Detect which cell encompasses the target text, then output its [X, Y] center coordinate. 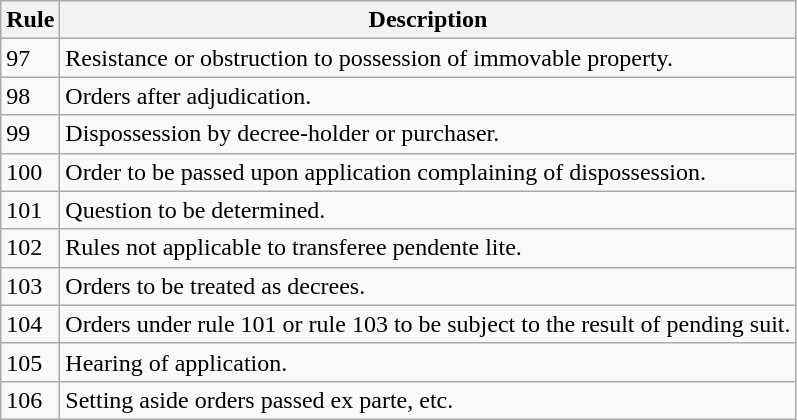
Orders to be treated as decrees. [428, 286]
Order to be passed upon application complaining of dispossession. [428, 172]
Hearing of application. [428, 362]
Setting aside orders passed ex parte, etc. [428, 400]
100 [30, 172]
99 [30, 134]
102 [30, 248]
104 [30, 324]
Resistance or obstruction to possession of immovable property. [428, 58]
Description [428, 20]
103 [30, 286]
101 [30, 210]
Dispossession by decree-holder or purchaser. [428, 134]
105 [30, 362]
98 [30, 96]
97 [30, 58]
Orders after adjudication. [428, 96]
106 [30, 400]
Rules not applicable to transferee pendente lite. [428, 248]
Question to be determined. [428, 210]
Rule [30, 20]
Orders under rule 101 or rule 103 to be subject to the result of pending suit. [428, 324]
